Determine the [x, y] coordinate at the center of the cell enclosing the given text.  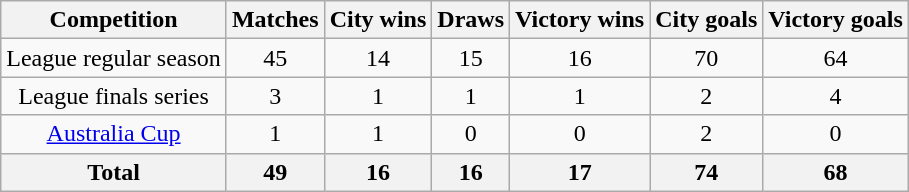
14 [378, 58]
Total [114, 172]
64 [836, 58]
68 [836, 172]
League finals series [114, 96]
Victory wins [580, 20]
League regular season [114, 58]
City wins [378, 20]
Matches [275, 20]
45 [275, 58]
Australia Cup [114, 134]
70 [706, 58]
Victory goals [836, 20]
17 [580, 172]
Competition [114, 20]
4 [836, 96]
74 [706, 172]
15 [471, 58]
Draws [471, 20]
3 [275, 96]
49 [275, 172]
City goals [706, 20]
